Return [X, Y] of the center of cell containing provided text 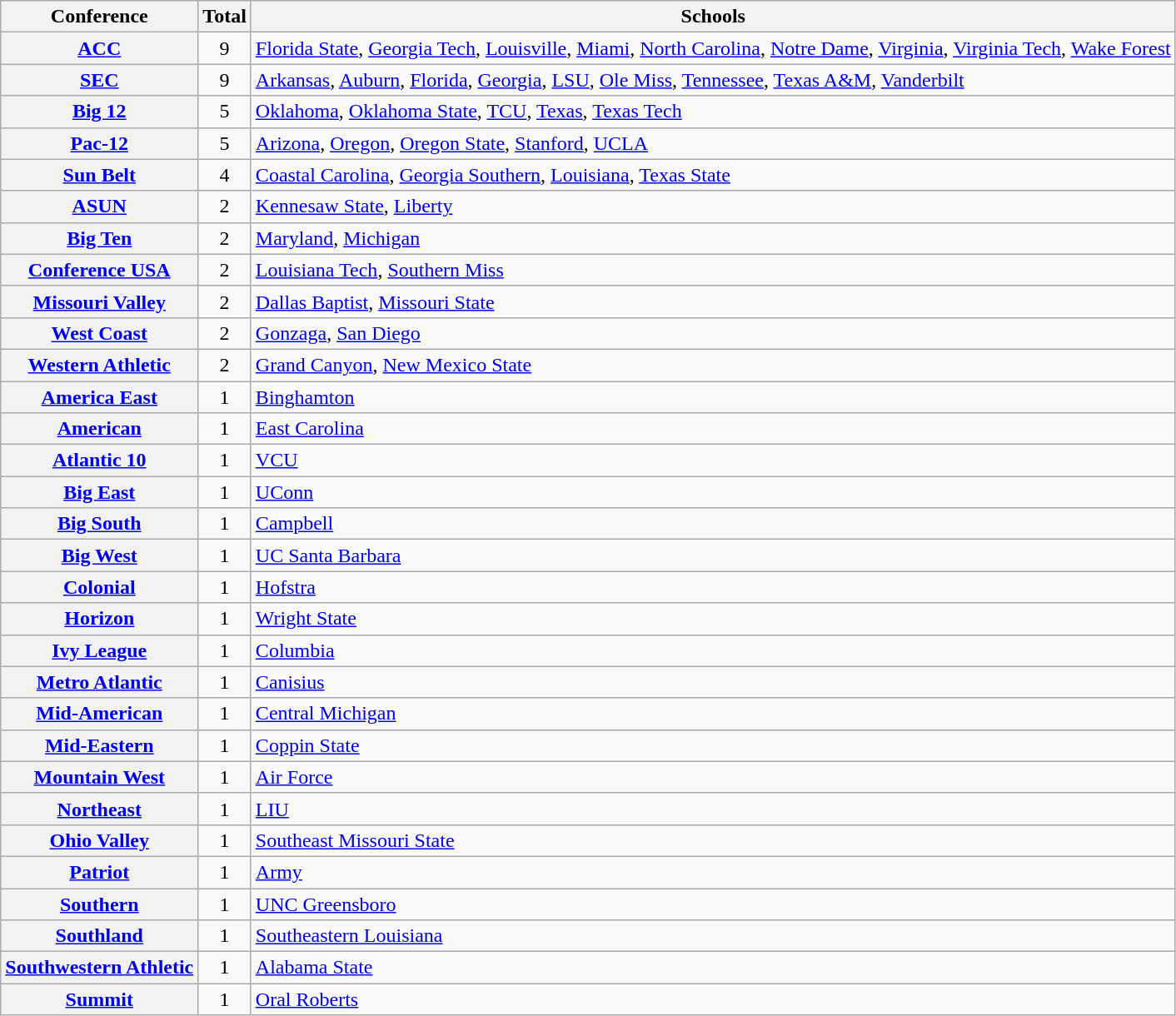
VCU [713, 461]
4 [225, 175]
Big East [100, 492]
SEC [100, 80]
Summit [100, 999]
UNC Greensboro [713, 904]
Big South [100, 524]
Oklahoma, Oklahoma State, TCU, Texas, Texas Tech [713, 112]
Patriot [100, 872]
Big West [100, 555]
Florida State, Georgia Tech, Louisville, Miami, North Carolina, Notre Dame, Virginia, Virginia Tech, Wake Forest [713, 48]
Conference [100, 17]
Western Athletic [100, 365]
Hofstra [713, 587]
UC Santa Barbara [713, 555]
Air Force [713, 777]
West Coast [100, 333]
American [100, 429]
Horizon [100, 619]
Southland [100, 936]
UConn [713, 492]
Total [225, 17]
Central Michigan [713, 714]
Kennesaw State, Liberty [713, 207]
Ohio Valley [100, 840]
Southeast Missouri State [713, 840]
Southwestern Athletic [100, 968]
Campbell [713, 524]
Big 12 [100, 112]
Grand Canyon, New Mexico State [713, 365]
ACC [100, 48]
Ivy League [100, 650]
Louisiana Tech, Southern Miss [713, 270]
East Carolina [713, 429]
Sun Belt [100, 175]
Gonzaga, San Diego [713, 333]
Big Ten [100, 238]
America East [100, 397]
Canisius [713, 682]
LIU [713, 809]
Missouri Valley [100, 301]
Arizona, Oregon, Oregon State, Stanford, UCLA [713, 143]
Southern [100, 904]
Pac-12 [100, 143]
Army [713, 872]
Conference USA [100, 270]
Schools [713, 17]
Arkansas, Auburn, Florida, Georgia, LSU, Ole Miss, Tennessee, Texas A&M, Vanderbilt [713, 80]
ASUN [100, 207]
Mid-American [100, 714]
Maryland, Michigan [713, 238]
Southeastern Louisiana [713, 936]
Coppin State [713, 745]
Alabama State [713, 968]
Oral Roberts [713, 999]
Atlantic 10 [100, 461]
Metro Atlantic [100, 682]
Dallas Baptist, Missouri State [713, 301]
Northeast [100, 809]
Wright State [713, 619]
Coastal Carolina, Georgia Southern, Louisiana, Texas State [713, 175]
Mountain West [100, 777]
Mid-Eastern [100, 745]
Columbia [713, 650]
Binghamton [713, 397]
Colonial [100, 587]
